Pinpoint the cell where the given text exists, returning its (X, Y) midpoint coordinate. 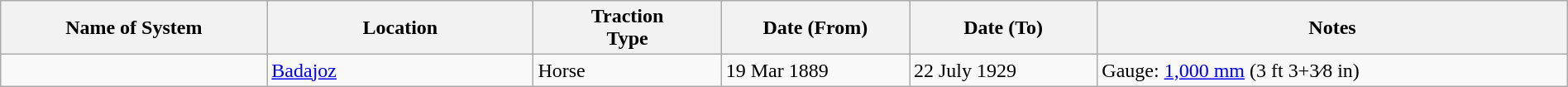
Gauge: 1,000 mm (3 ft 3+3⁄8 in) (1332, 70)
Horse (627, 70)
22 July 1929 (1004, 70)
Date (From) (815, 28)
19 Mar 1889 (815, 70)
Badajoz (400, 70)
TractionType (627, 28)
Date (To) (1004, 28)
Name of System (134, 28)
Location (400, 28)
Notes (1332, 28)
